Extract the [X, Y] coordinate from the center of the cell holding the provided text.  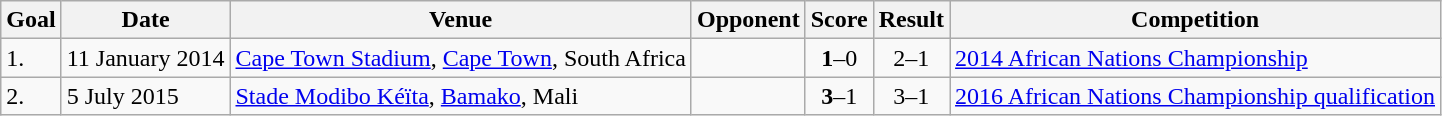
Stade Modibo Kéïta, Bamako, Mali [460, 96]
5 July 2015 [146, 96]
Venue [460, 20]
2014 African Nations Championship [1196, 58]
1. [31, 58]
Goal [31, 20]
1–0 [839, 58]
2. [31, 96]
2–1 [911, 58]
Score [839, 20]
Cape Town Stadium, Cape Town, South Africa [460, 58]
Result [911, 20]
11 January 2014 [146, 58]
Date [146, 20]
Opponent [748, 20]
Competition [1196, 20]
2016 African Nations Championship qualification [1196, 96]
